Extract the [X, Y] coordinate from the center of the cell holding the provided text.  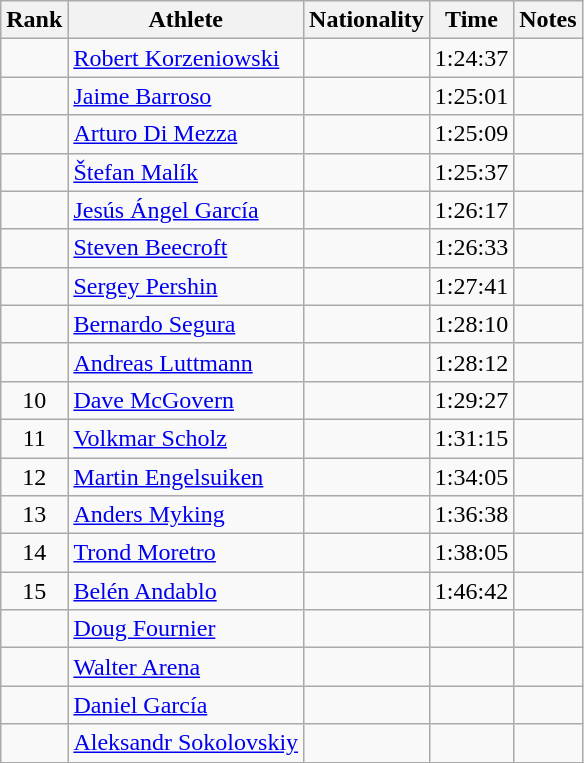
Doug Fournier [186, 629]
1:38:05 [471, 553]
Notes [548, 20]
Volkmar Scholz [186, 438]
Belén Andablo [186, 591]
1:36:38 [471, 515]
Nationality [367, 20]
1:25:09 [471, 134]
1:25:37 [471, 172]
Aleksandr Sokolovskiy [186, 743]
1:46:42 [471, 591]
13 [34, 515]
Bernardo Segura [186, 324]
Trond Moretro [186, 553]
1:24:37 [471, 58]
1:31:15 [471, 438]
1:28:10 [471, 324]
Robert Korzeniowski [186, 58]
1:25:01 [471, 96]
Steven Beecroft [186, 248]
Anders Myking [186, 515]
1:28:12 [471, 362]
Walter Arena [186, 667]
10 [34, 400]
1:34:05 [471, 477]
Štefan Malík [186, 172]
Andreas Luttmann [186, 362]
12 [34, 477]
Arturo Di Mezza [186, 134]
Athlete [186, 20]
Daniel García [186, 705]
Rank [34, 20]
Jesús Ángel García [186, 210]
11 [34, 438]
Martin Engelsuiken [186, 477]
1:27:41 [471, 286]
Dave McGovern [186, 400]
1:29:27 [471, 400]
Jaime Barroso [186, 96]
1:26:17 [471, 210]
Time [471, 20]
15 [34, 591]
1:26:33 [471, 248]
Sergey Pershin [186, 286]
14 [34, 553]
